Output the [X, Y] coordinate of the center of the cell containing the given text.  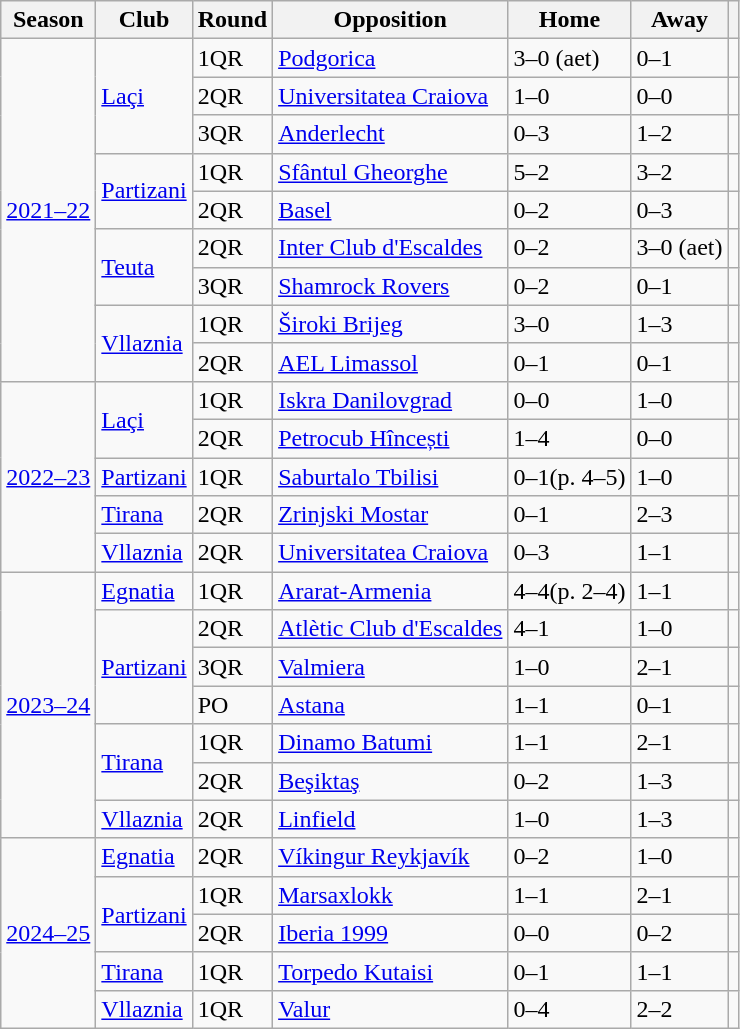
2–3 [680, 515]
Torpedo Kutaisi [390, 971]
Dinamo Batumi [390, 743]
Teuta [144, 267]
1–4 [570, 438]
Valur [390, 1009]
Zrinjski Mostar [390, 515]
Beşiktaş [390, 781]
2–2 [680, 1009]
Široki Brijeg [390, 324]
Víkingur Reykjavík [390, 857]
2024–25 [48, 933]
Club [144, 20]
0–1(p. 4–5) [570, 477]
4–1 [570, 629]
Astana [390, 705]
Marsaxlokk [390, 895]
5–2 [570, 172]
Opposition [390, 20]
Atlètic Club d'Escaldes [390, 629]
Anderlecht [390, 134]
2021–22 [48, 210]
Away [680, 20]
Ararat-Armenia [390, 591]
PO [232, 705]
Iberia 1999 [390, 933]
Season [48, 20]
Saburtalo Tbilisi [390, 477]
Petrocub Hîncești [390, 438]
3–0 [570, 324]
Podgorica [390, 58]
Round [232, 20]
Sfântul Gheorghe [390, 172]
2023–24 [48, 705]
Valmiera [390, 667]
3–2 [680, 172]
Iskra Danilovgrad [390, 400]
0–4 [570, 1009]
AEL Limassol [390, 362]
Linfield [390, 819]
Shamrock Rovers [390, 286]
1–2 [680, 134]
Basel [390, 210]
Inter Club d'Escaldes [390, 248]
Home [570, 20]
4–4(p. 2–4) [570, 591]
2022–23 [48, 476]
